For the text-containing cell, return its midpoint in (X, Y) coordinate format. 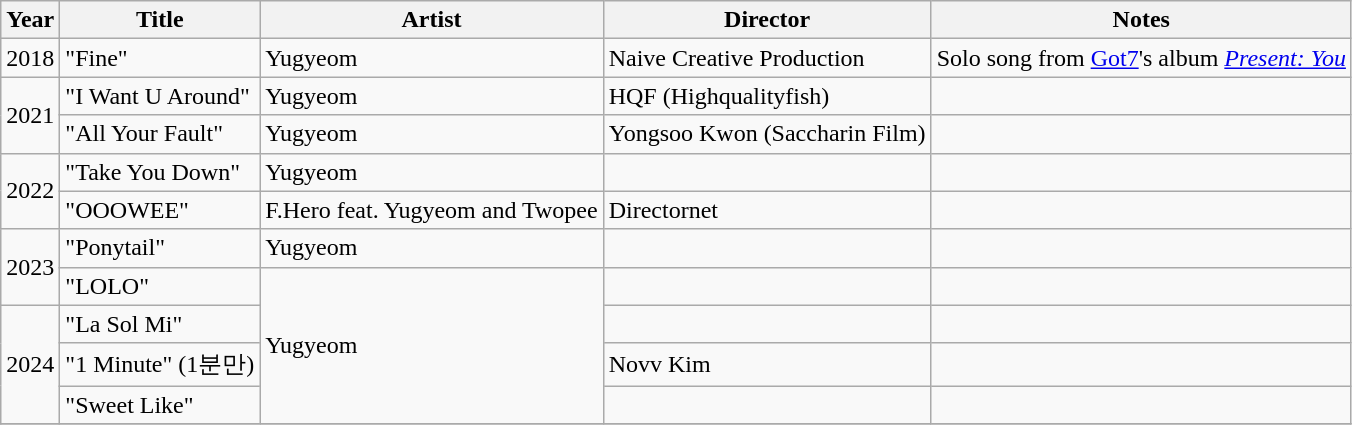
"OOOWEE" (160, 210)
Artist (432, 20)
2023 (30, 267)
Director (767, 20)
"Take You Down" (160, 172)
Yongsoo Kwon (Saccharin Film) (767, 134)
"I Want U Around" (160, 96)
"Ponytail" (160, 248)
HQF (Highqualityfish) (767, 96)
"LOLO" (160, 286)
Naive Creative Production (767, 58)
2018 (30, 58)
F.Hero feat. Yugyeom and Twopee (432, 210)
"Sweet Like" (160, 405)
Solo song from Got7's album Present: You (1141, 58)
Directornet (767, 210)
Year (30, 20)
"All Your Fault" (160, 134)
"1 Minute" (1분만) (160, 364)
Title (160, 20)
Notes (1141, 20)
Novv Kim (767, 364)
2021 (30, 115)
2022 (30, 191)
"La Sol Mi" (160, 324)
2024 (30, 364)
"Fine" (160, 58)
